Locate the cell with the specified text and output its [x, y] center coordinate. 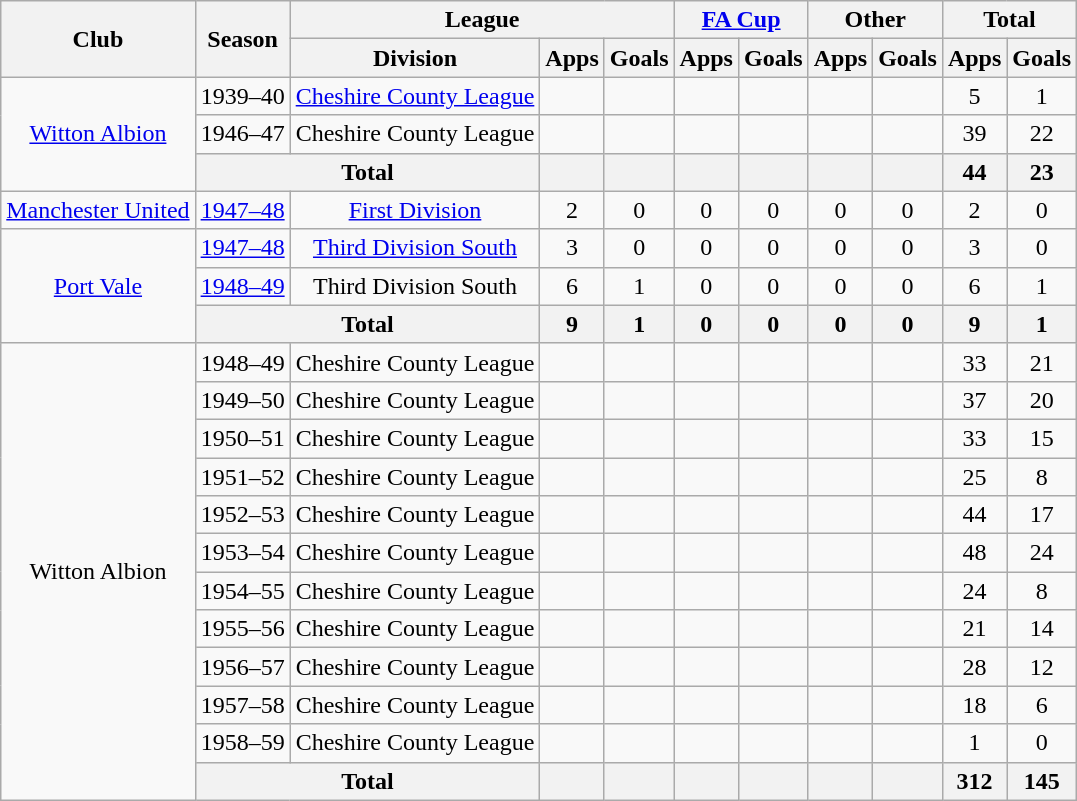
15 [1042, 438]
League [482, 20]
17 [1042, 515]
1949–50 [242, 400]
1958–59 [242, 743]
First Division [415, 210]
312 [974, 781]
1946–47 [242, 134]
1952–53 [242, 515]
37 [974, 400]
1954–55 [242, 591]
1956–57 [242, 667]
1951–52 [242, 477]
39 [974, 134]
FA Cup [741, 20]
14 [1042, 629]
Season [242, 39]
1939–40 [242, 96]
12 [1042, 667]
145 [1042, 781]
22 [1042, 134]
23 [1042, 172]
25 [974, 477]
48 [974, 553]
Other [875, 20]
Manchester United [98, 210]
28 [974, 667]
Club [98, 39]
1957–58 [242, 705]
1955–56 [242, 629]
Port Vale [98, 286]
5 [974, 96]
18 [974, 705]
1953–54 [242, 553]
20 [1042, 400]
1950–51 [242, 438]
Division [415, 58]
